For the text-containing cell, return its midpoint in [X, Y] coordinate format. 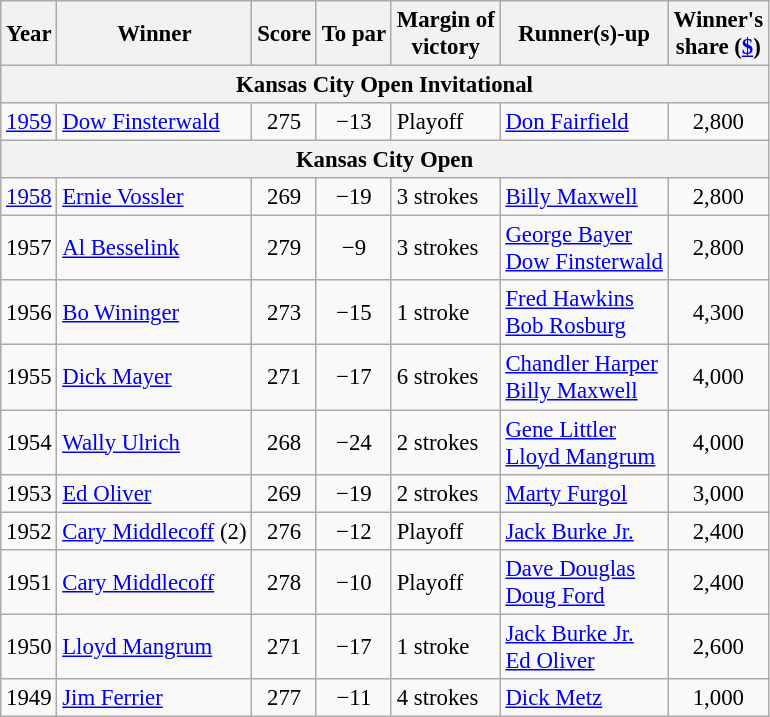
Don Fairfield [584, 122]
268 [284, 442]
Fred Hawkins Bob Rosburg [584, 312]
Jack Burke Jr. Ed Oliver [584, 646]
−9 [354, 248]
1952 [29, 531]
275 [284, 122]
Ernie Vossler [154, 197]
1956 [29, 312]
3,000 [718, 493]
1949 [29, 698]
276 [284, 531]
Chandler Harper Billy Maxwell [584, 378]
Al Besselink [154, 248]
Score [284, 34]
Kansas City Open [385, 160]
Winner'sshare ($) [718, 34]
Marty Furgol [584, 493]
Cary Middlecoff (2) [154, 531]
1951 [29, 582]
1950 [29, 646]
−15 [354, 312]
4 strokes [446, 698]
Dow Finsterwald [154, 122]
1954 [29, 442]
1953 [29, 493]
Bo Wininger [154, 312]
1955 [29, 378]
To par [354, 34]
Wally Ulrich [154, 442]
Margin ofvictory [446, 34]
278 [284, 582]
4,300 [718, 312]
Runner(s)-up [584, 34]
Jack Burke Jr. [584, 531]
George Bayer Dow Finsterwald [584, 248]
−24 [354, 442]
−12 [354, 531]
Gene Littler Lloyd Mangrum [584, 442]
Dick Metz [584, 698]
Cary Middlecoff [154, 582]
Winner [154, 34]
1959 [29, 122]
2,600 [718, 646]
Kansas City Open Invitational [385, 85]
Dave Douglas Doug Ford [584, 582]
1,000 [718, 698]
273 [284, 312]
279 [284, 248]
1957 [29, 248]
−10 [354, 582]
−11 [354, 698]
Year [29, 34]
277 [284, 698]
6 strokes [446, 378]
1958 [29, 197]
−13 [354, 122]
Jim Ferrier [154, 698]
Ed Oliver [154, 493]
Dick Mayer [154, 378]
Billy Maxwell [584, 197]
Lloyd Mangrum [154, 646]
